Pinpoint the cell where the given text exists, returning its [X, Y] midpoint coordinate. 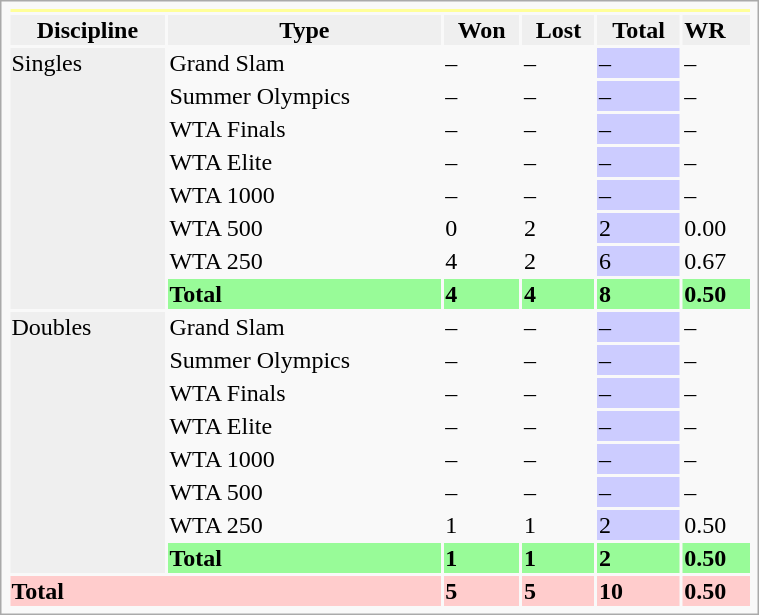
WR [716, 30]
Won [482, 30]
Singles [88, 178]
Doubles [88, 442]
10 [638, 591]
Type [304, 30]
6 [638, 261]
Lost [559, 30]
8 [638, 294]
0.00 [716, 228]
Discipline [88, 30]
0.67 [716, 261]
0 [482, 228]
